Output the [x, y] coordinate of the center of the cell containing the given text.  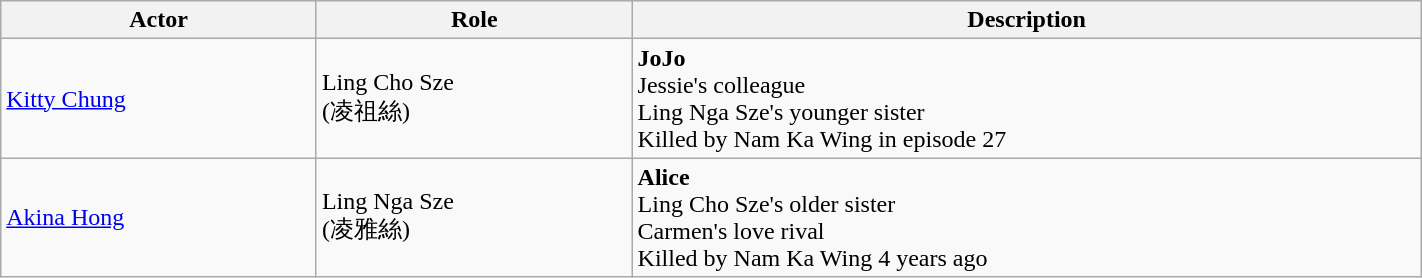
Ling Nga Sze(凌雅絲) [474, 218]
Kitty Chung [159, 98]
Actor [159, 20]
JoJoJessie's colleagueLing Nga Sze's younger sisterKilled by Nam Ka Wing in episode 27 [1026, 98]
Akina Hong [159, 218]
Ling Cho Sze(凌祖絲) [474, 98]
AliceLing Cho Sze's older sisterCarmen's love rivalKilled by Nam Ka Wing 4 years ago [1026, 218]
Description [1026, 20]
Role [474, 20]
